Scan for the cell matching the given text and deliver its [X, Y] coordinate at center. 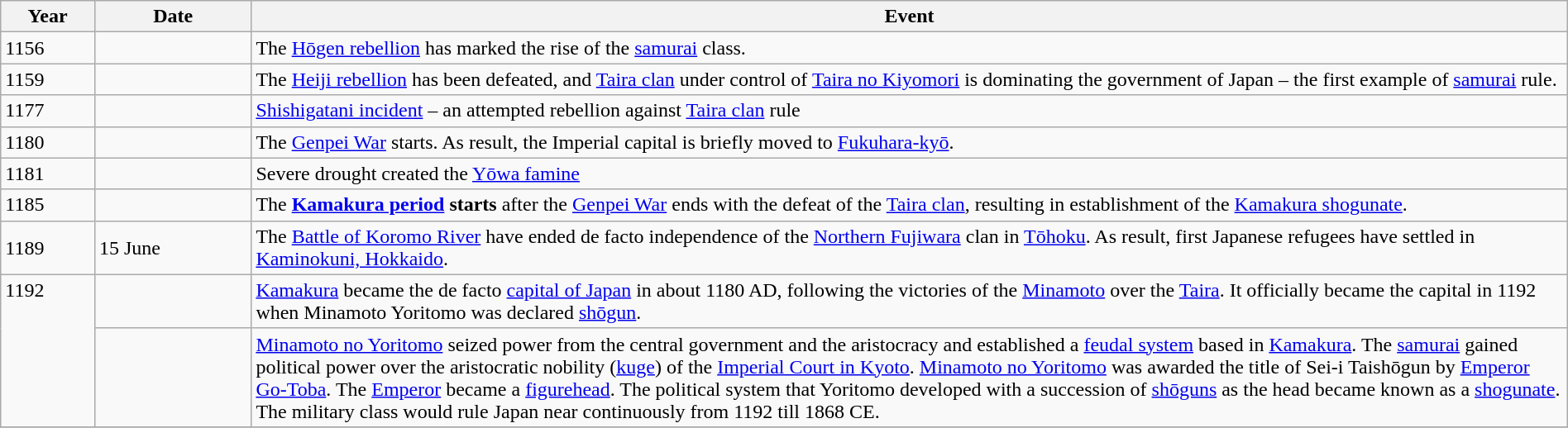
15 June [172, 248]
1180 [48, 142]
Date [172, 17]
Event [910, 17]
1159 [48, 79]
The Kamakura period starts after the Genpei War ends with the defeat of the Taira clan, resulting in establishment of the Kamakura shogunate. [910, 205]
1181 [48, 174]
1192 [48, 350]
Severe drought created the Yōwa famine [910, 174]
1185 [48, 205]
Shishigatani incident – an attempted rebellion against Taira clan rule [910, 111]
1177 [48, 111]
1156 [48, 48]
Year [48, 17]
The Hōgen rebellion has marked the rise of the samurai class. [910, 48]
1189 [48, 248]
The Genpei War starts. As result, the Imperial capital is briefly moved to Fukuhara-kyō. [910, 142]
